Detect which cell encompasses the target text, then output its (x, y) center coordinate. 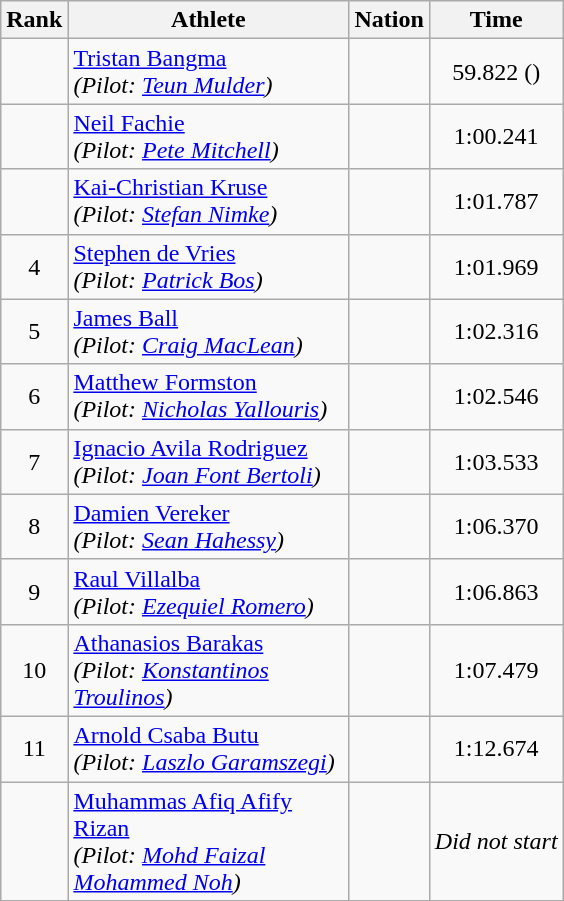
7 (34, 462)
1:00.241 (496, 136)
Stephen de Vries(Pilot: Patrick Bos) (208, 266)
Arnold Csaba Butu(Pilot: Laszlo Garamszegi) (208, 748)
Damien Vereker(Pilot: Sean Hahessy) (208, 526)
1:01.787 (496, 202)
10 (34, 670)
1:03.533 (496, 462)
Kai-Christian Kruse(Pilot: Stefan Nimke) (208, 202)
Raul Villalba(Pilot: Ezequiel Romero) (208, 592)
Did not start (496, 842)
James Ball(Pilot: Craig MacLean) (208, 332)
1:06.370 (496, 526)
1:01.969 (496, 266)
9 (34, 592)
1:06.863 (496, 592)
1:02.316 (496, 332)
1:02.546 (496, 396)
Neil Fachie(Pilot: Pete Mitchell) (208, 136)
11 (34, 748)
5 (34, 332)
Rank (34, 20)
Athlete (208, 20)
Ignacio Avila Rodriguez(Pilot: Joan Font Bertoli) (208, 462)
4 (34, 266)
Tristan Bangma(Pilot: Teun Mulder) (208, 72)
8 (34, 526)
Time (496, 20)
Matthew Formston(Pilot: Nicholas Yallouris) (208, 396)
59.822 () (496, 72)
6 (34, 396)
Nation (389, 20)
1:07.479 (496, 670)
1:12.674 (496, 748)
Athanasios Barakas(Pilot: Konstantinos Troulinos) (208, 670)
Muhammas Afiq Afify Rizan(Pilot: Mohd Faizal Mohammed Noh) (208, 842)
